Locate the cell with the specified text and output its [x, y] center coordinate. 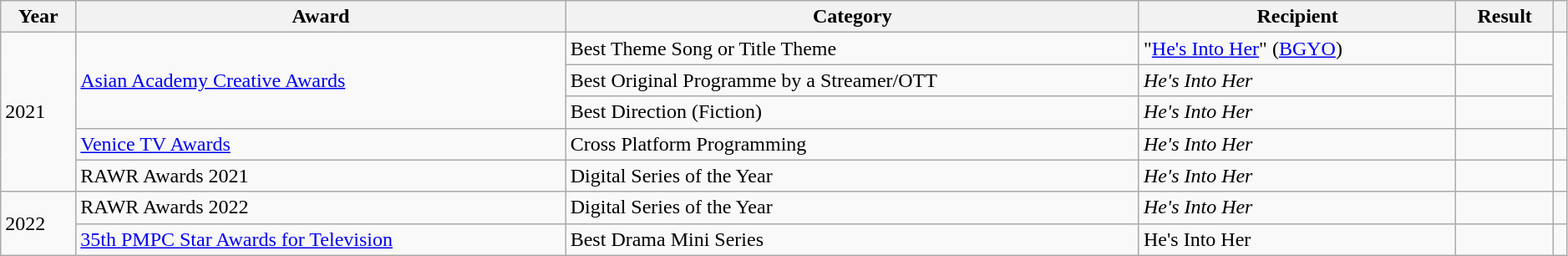
Best Original Programme by a Streamer/OTT [852, 80]
Best Drama Mini Series [852, 239]
Cross Platform Programming [852, 144]
Venice TV Awards [321, 144]
RAWR Awards 2022 [321, 207]
35th PMPC Star Awards for Television [321, 239]
Asian Academy Creative Awards [321, 80]
Best Direction (Fiction) [852, 112]
Best Theme Song or Title Theme [852, 49]
Category [852, 17]
Award [321, 17]
2022 [38, 223]
"He's Into Her" (BGYO) [1297, 49]
2021 [38, 112]
RAWR Awards 2021 [321, 176]
Recipient [1297, 17]
Year [38, 17]
Result [1505, 17]
